Search for the cell housing the specified text and yield its (x, y) center coordinate. 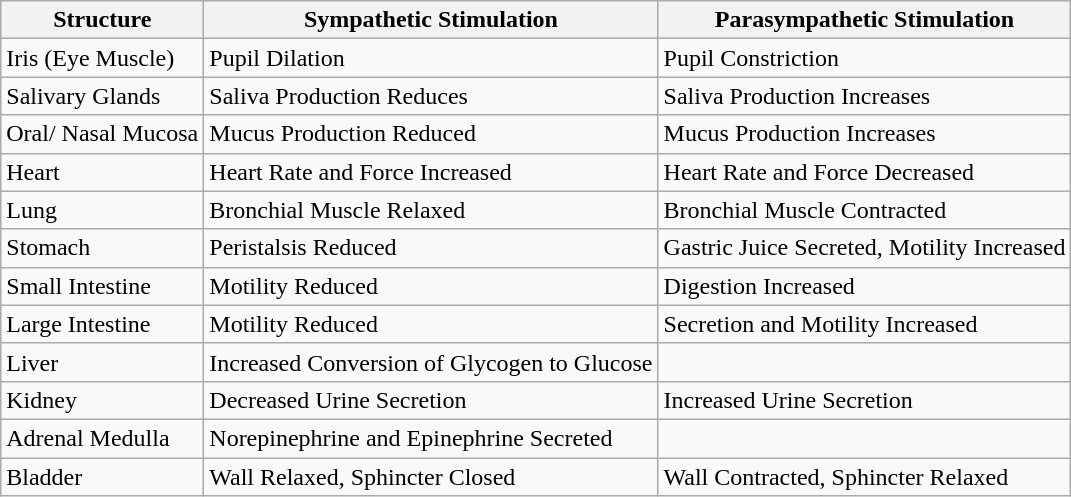
Peristalsis Reduced (431, 248)
Pupil Constriction (864, 58)
Mucus Production Increases (864, 134)
Heart Rate and Force Decreased (864, 172)
Oral/ Nasal Mucosa (102, 134)
Liver (102, 362)
Secretion and Motility Increased (864, 324)
Mucus Production Reduced (431, 134)
Large Intestine (102, 324)
Gastric Juice Secreted, Motility Increased (864, 248)
Norepinephrine and Epinephrine Secreted (431, 438)
Bronchial Muscle Relaxed (431, 210)
Lung (102, 210)
Salivary Glands (102, 96)
Heart (102, 172)
Bronchial Muscle Contracted (864, 210)
Kidney (102, 400)
Iris (Eye Muscle) (102, 58)
Bladder (102, 477)
Stomach (102, 248)
Parasympathetic Stimulation (864, 20)
Wall Contracted, Sphincter Relaxed (864, 477)
Small Intestine (102, 286)
Digestion Increased (864, 286)
Saliva Production Increases (864, 96)
Wall Relaxed, Sphincter Closed (431, 477)
Decreased Urine Secretion (431, 400)
Sympathetic Stimulation (431, 20)
Saliva Production Reduces (431, 96)
Increased Urine Secretion (864, 400)
Increased Conversion of Glycogen to Glucose (431, 362)
Structure (102, 20)
Adrenal Medulla (102, 438)
Pupil Dilation (431, 58)
Heart Rate and Force Increased (431, 172)
